Scan for the cell matching the given text and deliver its (X, Y) coordinate at center. 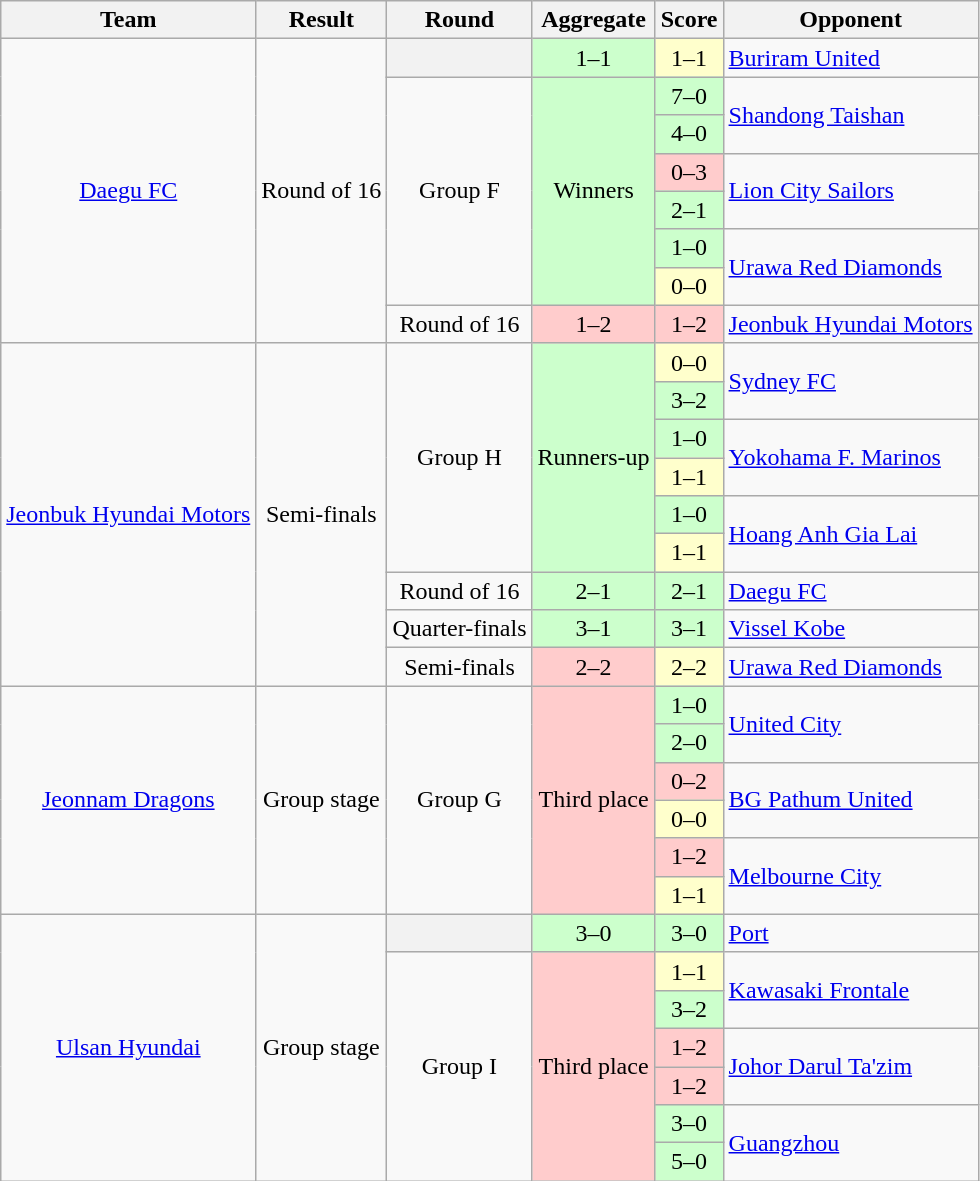
Yokohama F. Marinos (850, 457)
United City (850, 724)
Round (460, 20)
Ulsan Hyundai (128, 1047)
Shandong Taishan (850, 115)
Buriram United (850, 58)
4–0 (689, 134)
5–0 (689, 1162)
0–3 (689, 172)
Port (850, 933)
Team (128, 20)
Kawasaki Frontale (850, 990)
Group I (460, 1066)
Opponent (850, 20)
Hoang Anh Gia Lai (850, 534)
BG Pathum United (850, 800)
Lion City Sailors (850, 191)
Sydney FC (850, 381)
Score (689, 20)
Group G (460, 800)
Runners-up (594, 457)
Aggregate (594, 20)
Melbourne City (850, 876)
Winners (594, 191)
0–2 (689, 781)
Guangzhou (850, 1143)
Johor Darul Ta'zim (850, 1066)
2–0 (689, 743)
Jeonnam Dragons (128, 800)
Result (322, 20)
Quarter-finals (460, 629)
Group H (460, 457)
7–0 (689, 96)
Vissel Kobe (850, 629)
Group F (460, 191)
